Find where the given text appears and provide that cell's center as (X, Y) coordinate. 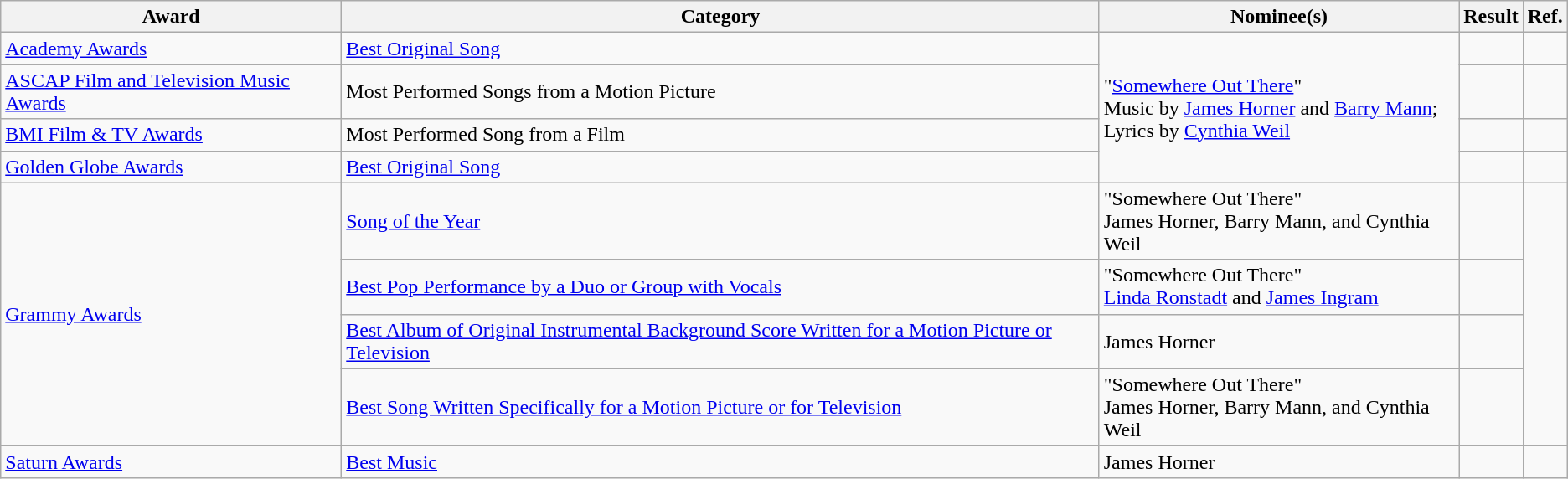
Most Performed Song from a Film (720, 135)
Song of the Year (720, 221)
ASCAP Film and Television Music Awards (171, 92)
Grammy Awards (171, 314)
Best Pop Performance by a Duo or Group with Vocals (720, 286)
"Somewhere Out There" Linda Ronstadt and James Ingram (1279, 286)
Best Album of Original Instrumental Background Score Written for a Motion Picture or Television (720, 342)
"Somewhere Out There" Music by James Horner and Barry Mann; Lyrics by Cynthia Weil (1279, 107)
Golden Globe Awards (171, 167)
Saturn Awards (171, 461)
BMI Film & TV Awards (171, 135)
Category (720, 17)
Best Song Written Specifically for a Motion Picture or for Television (720, 407)
Result (1491, 17)
Most Performed Songs from a Motion Picture (720, 92)
Academy Awards (171, 49)
Award (171, 17)
Best Music (720, 461)
Nominee(s) (1279, 17)
Ref. (1545, 17)
